For the text-containing cell, return its midpoint in (x, y) coordinate format. 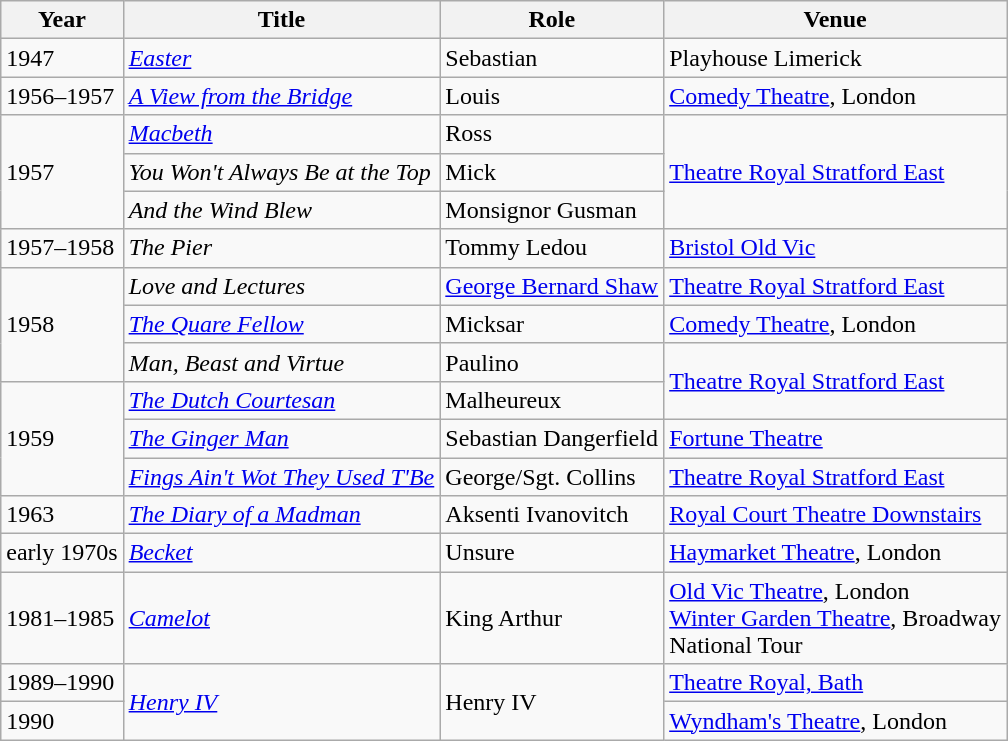
Theatre Royal, Bath (836, 683)
Sebastian Dangerfield (552, 438)
Monsignor Gusman (552, 210)
1947 (62, 58)
Paulino (552, 362)
Love and Lectures (282, 286)
A View from the Bridge (282, 96)
Role (552, 20)
Bristol Old Vic (836, 248)
Micksar (552, 324)
Becket (282, 553)
Man, Beast and Virtue (282, 362)
George/Sgt. Collins (552, 477)
Aksenti Ivanovitch (552, 515)
The Ginger Man (282, 438)
Ross (552, 134)
Playhouse Limerick (836, 58)
1990 (62, 721)
Easter (282, 58)
King Arthur (552, 618)
Camelot (282, 618)
Fings Ain't Wot They Used T'Be (282, 477)
1958 (62, 324)
Mick (552, 172)
Louis (552, 96)
The Quare Fellow (282, 324)
The Diary of a Madman (282, 515)
Year (62, 20)
Venue (836, 20)
Macbeth (282, 134)
Wyndham's Theatre, London (836, 721)
1981–1985 (62, 618)
Tommy Ledou (552, 248)
Malheureux (552, 400)
Royal Court Theatre Downstairs (836, 515)
1989–1990 (62, 683)
Haymarket Theatre, London (836, 553)
You Won't Always Be at the Top (282, 172)
The Pier (282, 248)
The Dutch Courtesan (282, 400)
Unsure (552, 553)
1957 (62, 172)
1957–1958 (62, 248)
Fortune Theatre (836, 438)
Sebastian (552, 58)
Title (282, 20)
early 1970s (62, 553)
And the Wind Blew (282, 210)
1956–1957 (62, 96)
1963 (62, 515)
George Bernard Shaw (552, 286)
Old Vic Theatre, London Winter Garden Theatre, Broadway National Tour (836, 618)
1959 (62, 438)
